Return the (X, Y) coordinate for the center point of the cell that contains the specified text.  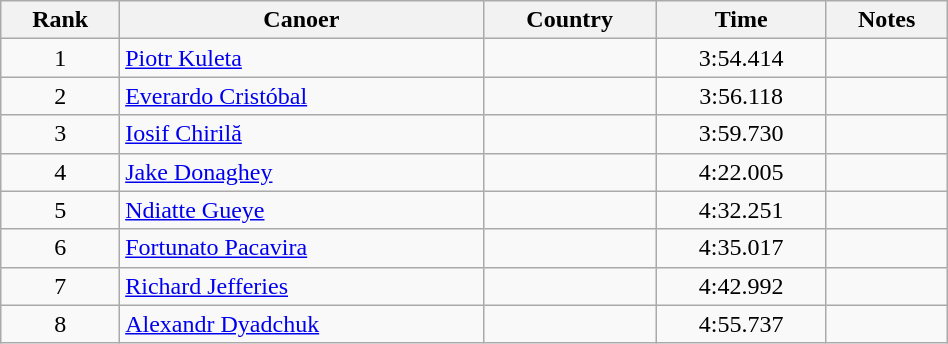
1 (60, 58)
3:54.414 (741, 58)
5 (60, 210)
2 (60, 96)
Fortunato Pacavira (302, 248)
8 (60, 324)
4:22.005 (741, 172)
Country (570, 20)
4:42.992 (741, 286)
7 (60, 286)
Alexandr Dyadchuk (302, 324)
Piotr Kuleta (302, 58)
Jake Donaghey (302, 172)
4:35.017 (741, 248)
Iosif Chirilă (302, 134)
Rank (60, 20)
Canoer (302, 20)
4:32.251 (741, 210)
6 (60, 248)
3 (60, 134)
4:55.737 (741, 324)
4 (60, 172)
Ndiatte Gueye (302, 210)
Everardo Cristóbal (302, 96)
Notes (886, 20)
Time (741, 20)
3:56.118 (741, 96)
Richard Jefferies (302, 286)
3:59.730 (741, 134)
